Output the [X, Y] coordinate of the center of the cell containing the given text.  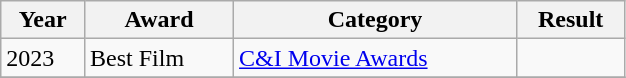
Best Film [160, 58]
Award [160, 20]
2023 [43, 58]
Result [571, 20]
C&I Movie Awards [376, 58]
Category [376, 20]
Year [43, 20]
